Search for the cell housing the specified text and yield its (x, y) center coordinate. 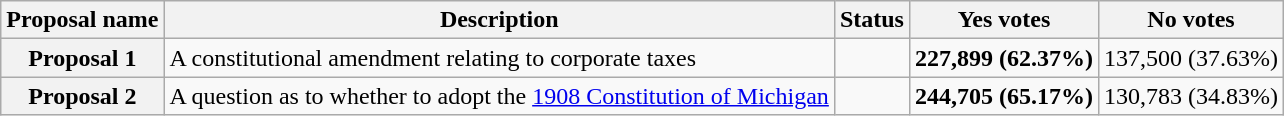
A constitutional amendment relating to corporate taxes (499, 58)
130,783 (34.83%) (1192, 96)
Proposal 1 (82, 58)
No votes (1192, 20)
137,500 (37.63%) (1192, 58)
A question as to whether to adopt the 1908 Constitution of Michigan (499, 96)
244,705 (65.17%) (1004, 96)
Description (499, 20)
227,899 (62.37%) (1004, 58)
Yes votes (1004, 20)
Proposal name (82, 20)
Proposal 2 (82, 96)
Status (872, 20)
